Return the [x, y] coordinate for the center point of the cell that contains the specified text.  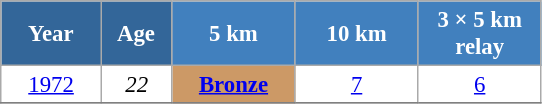
3 × 5 km relay [480, 34]
5 km [234, 34]
1972 [52, 85]
7 [356, 85]
Bronze [234, 85]
Age [136, 34]
6 [480, 85]
10 km [356, 34]
Year [52, 34]
22 [136, 85]
